Return the (x, y) coordinate for the center point of the cell that contains the specified text.  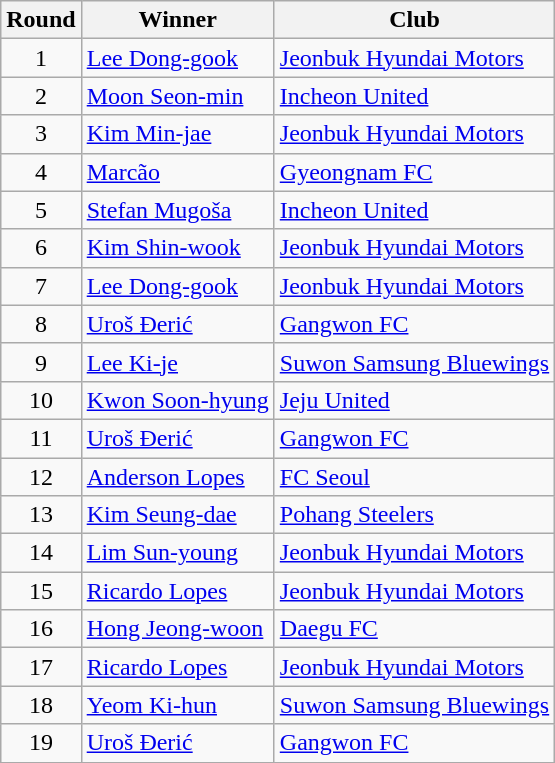
Winner (178, 20)
Lim Sun-young (178, 553)
5 (41, 210)
8 (41, 324)
Kim Shin-wook (178, 248)
Lee Ki-je (178, 362)
11 (41, 438)
Pohang Steelers (414, 515)
Kim Min-jae (178, 134)
16 (41, 629)
Round (41, 20)
6 (41, 248)
7 (41, 286)
2 (41, 96)
Kim Seung-dae (178, 515)
13 (41, 515)
1 (41, 58)
Hong Jeong-woon (178, 629)
14 (41, 553)
4 (41, 172)
19 (41, 743)
Marcão (178, 172)
Daegu FC (414, 629)
15 (41, 591)
Club (414, 20)
10 (41, 400)
Kwon Soon-hyung (178, 400)
9 (41, 362)
18 (41, 705)
Gyeongnam FC (414, 172)
FC Seoul (414, 477)
Stefan Mugoša (178, 210)
Yeom Ki-hun (178, 705)
3 (41, 134)
Moon Seon-min (178, 96)
12 (41, 477)
17 (41, 667)
Anderson Lopes (178, 477)
Jeju United (414, 400)
